Search for the cell housing the specified text and yield its [X, Y] center coordinate. 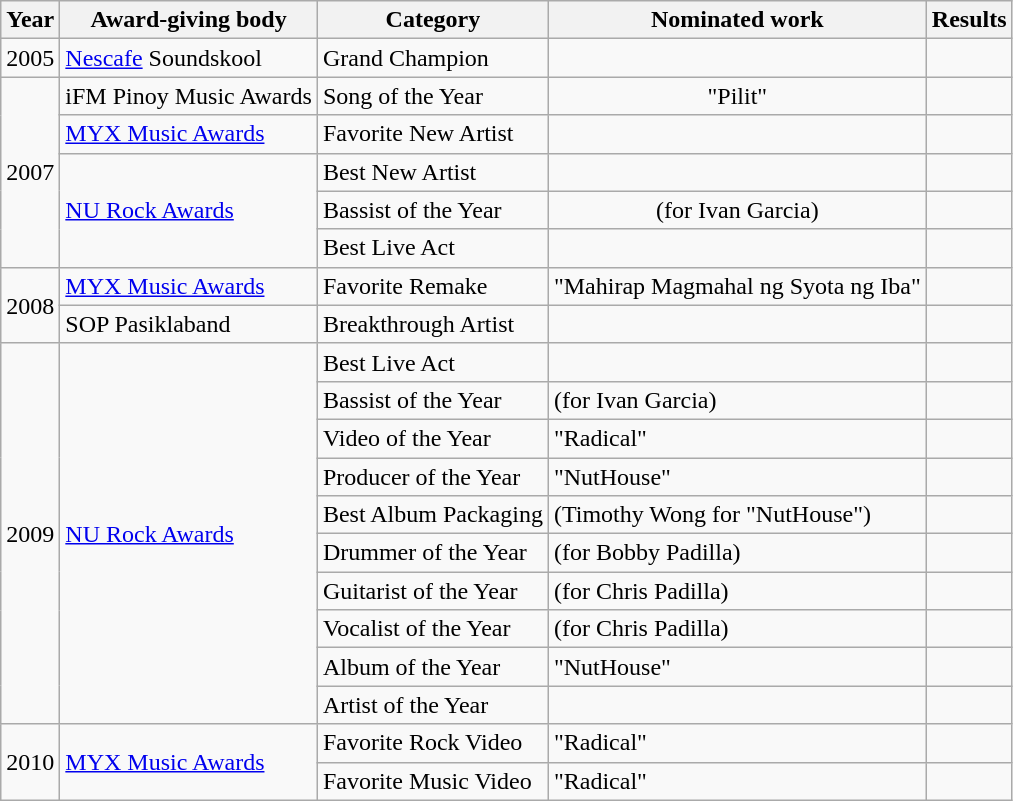
"Pilit" [737, 96]
Award-giving body [189, 20]
Album of the Year [432, 667]
iFM Pinoy Music Awards [189, 96]
(Timothy Wong for "NutHouse") [737, 515]
Grand Champion [432, 58]
2005 [30, 58]
Favorite Remake [432, 286]
Favorite New Artist [432, 134]
Producer of the Year [432, 477]
Nescafe Soundskool [189, 58]
SOP Pasiklaband [189, 324]
Nominated work [737, 20]
2008 [30, 305]
Year [30, 20]
Artist of the Year [432, 705]
(for Bobby Padilla) [737, 553]
Best Album Packaging [432, 515]
2009 [30, 534]
Vocalist of the Year [432, 629]
Drummer of the Year [432, 553]
Favorite Music Video [432, 781]
Category [432, 20]
"Mahirap Magmahal ng Syota ng Iba" [737, 286]
Favorite Rock Video [432, 743]
Guitarist of the Year [432, 591]
Song of the Year [432, 96]
Breakthrough Artist [432, 324]
2010 [30, 762]
2007 [30, 172]
Results [969, 20]
Video of the Year [432, 438]
Best New Artist [432, 172]
